Provide the (x, y) coordinate of the cell's center where the given text is located.  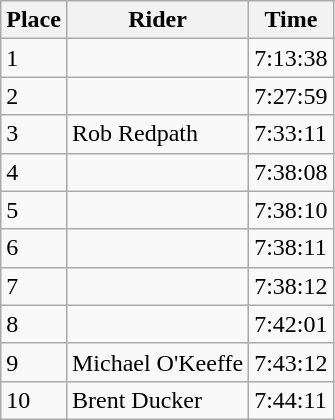
10 (34, 400)
7 (34, 286)
7:38:10 (291, 210)
9 (34, 362)
7:44:11 (291, 400)
Michael O'Keeffe (157, 362)
7:38:08 (291, 172)
7:33:11 (291, 134)
6 (34, 248)
7:13:38 (291, 58)
2 (34, 96)
Rider (157, 20)
7:43:12 (291, 362)
3 (34, 134)
5 (34, 210)
7:38:12 (291, 286)
1 (34, 58)
7:27:59 (291, 96)
4 (34, 172)
Brent Ducker (157, 400)
7:38:11 (291, 248)
Place (34, 20)
7:42:01 (291, 324)
Rob Redpath (157, 134)
8 (34, 324)
Time (291, 20)
